Find where the given text appears and provide that cell's center as (X, Y) coordinate. 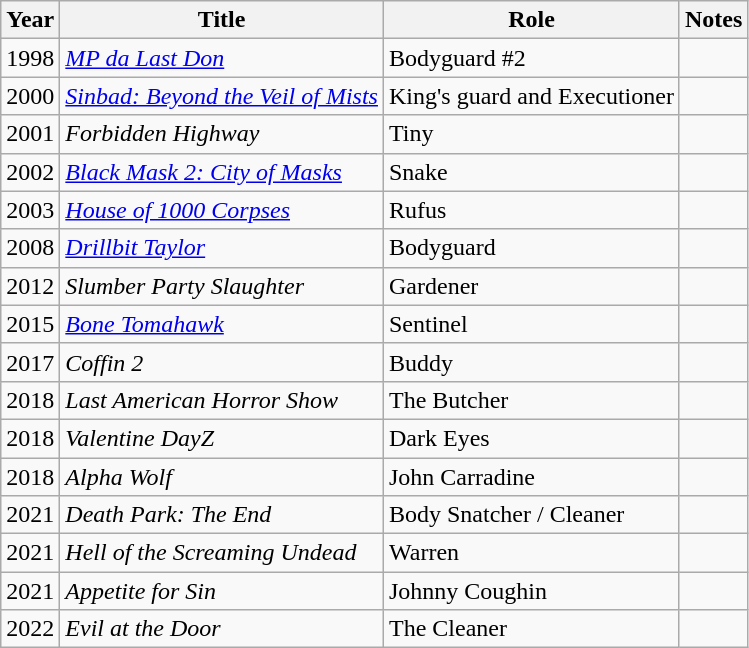
The Cleaner (531, 629)
Rufus (531, 210)
Notes (713, 20)
2001 (30, 134)
The Butcher (531, 400)
Title (222, 20)
Bodyguard #2 (531, 58)
Snake (531, 172)
Valentine DayZ (222, 438)
House of 1000 Corpses (222, 210)
Dark Eyes (531, 438)
Warren (531, 553)
Death Park: The End (222, 515)
Bone Tomahawk (222, 324)
2003 (30, 210)
2015 (30, 324)
Buddy (531, 362)
2002 (30, 172)
Hell of the Screaming Undead (222, 553)
Appetite for Sin (222, 591)
Alpha Wolf (222, 477)
Last American Horror Show (222, 400)
Sinbad: Beyond the Veil of Mists (222, 96)
Black Mask 2: City of Masks (222, 172)
Body Snatcher / Cleaner (531, 515)
2017 (30, 362)
Johnny Coughin (531, 591)
Year (30, 20)
Evil at the Door (222, 629)
Slumber Party Slaughter (222, 286)
2000 (30, 96)
Sentinel (531, 324)
John Carradine (531, 477)
2012 (30, 286)
Forbidden Highway (222, 134)
King's guard and Executioner (531, 96)
Coffin 2 (222, 362)
MP da Last Don (222, 58)
Gardener (531, 286)
2008 (30, 248)
Role (531, 20)
Tiny (531, 134)
Bodyguard (531, 248)
2022 (30, 629)
Drillbit Taylor (222, 248)
1998 (30, 58)
